Return (X, Y) of the center of cell containing provided text 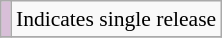
Indicates single release (116, 19)
